Provide the (X, Y) coordinate of the cell's center where the given text is located.  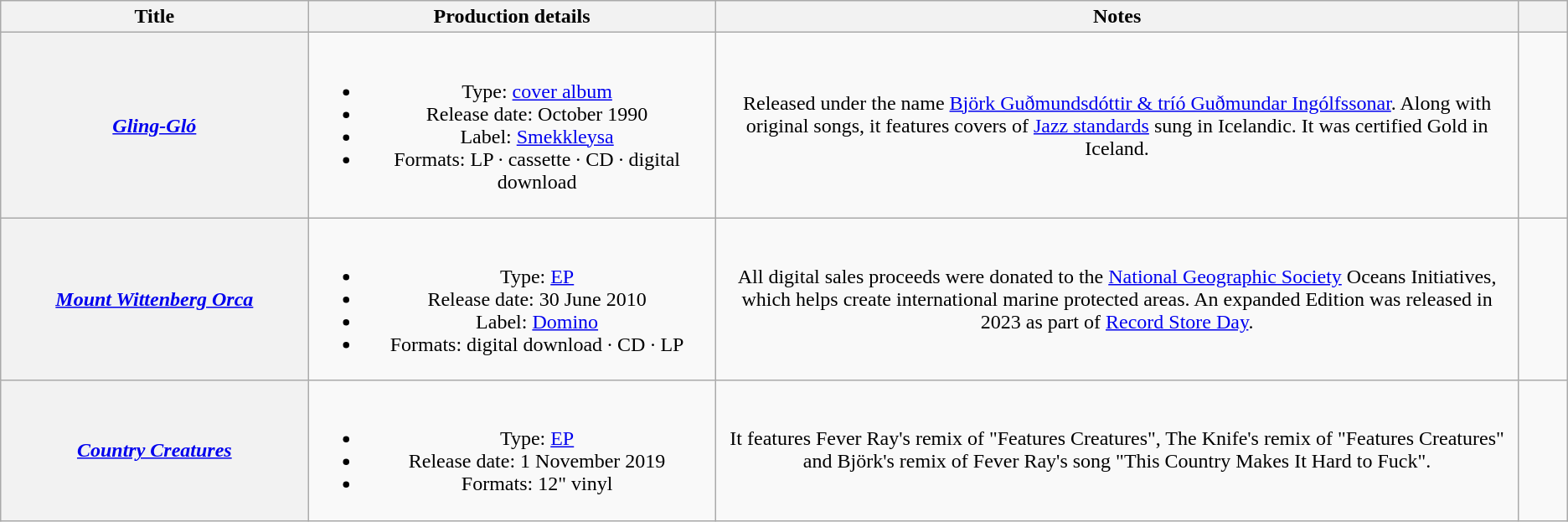
Type: EPRelease date: 30 June 2010Label: DominoFormats: digital download · CD · LP (512, 299)
Country Creatures (154, 451)
Mount Wittenberg Orca (154, 299)
Gling-Gló (154, 126)
Production details (512, 17)
Notes (1117, 17)
Type: EPRelease date: 1 November 2019Formats: 12" vinyl (512, 451)
Title (154, 17)
Type: cover albumRelease date: October 1990Label: SmekkleysaFormats: LP · cassette · CD · digital download (512, 126)
